Extract the [x, y] coordinate from the center of the cell holding the provided text.  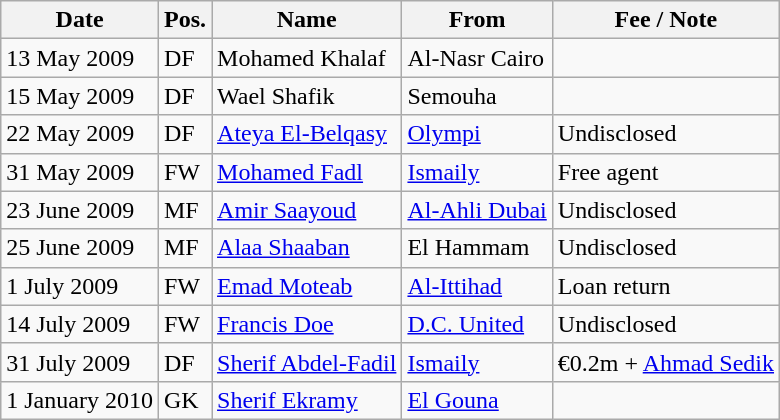
Olympi [477, 134]
Date [80, 20]
Loan return [666, 286]
Emad Moteab [307, 286]
Francis Doe [307, 324]
1 July 2009 [80, 286]
Ateya El-Belqasy [307, 134]
23 June 2009 [80, 210]
Name [307, 20]
25 June 2009 [80, 248]
Free agent [666, 172]
14 July 2009 [80, 324]
Sherif Ekramy [307, 400]
Sherif Abdel-Fadil [307, 362]
31 July 2009 [80, 362]
Amir Saayoud [307, 210]
Al-Ahli Dubai [477, 210]
D.C. United [477, 324]
1 January 2010 [80, 400]
Pos. [184, 20]
22 May 2009 [80, 134]
Fee / Note [666, 20]
From [477, 20]
13 May 2009 [80, 58]
€0.2m + Ahmad Sedik [666, 362]
31 May 2009 [80, 172]
Mohamed Khalaf [307, 58]
Alaa Shaaban [307, 248]
Al-Nasr Cairo [477, 58]
Mohamed Fadl [307, 172]
El Hammam [477, 248]
Semouha [477, 96]
Al-Ittihad [477, 286]
15 May 2009 [80, 96]
GK [184, 400]
Wael Shafik [307, 96]
El Gouna [477, 400]
